Output the (X, Y) coordinate of the center of the cell containing the given text.  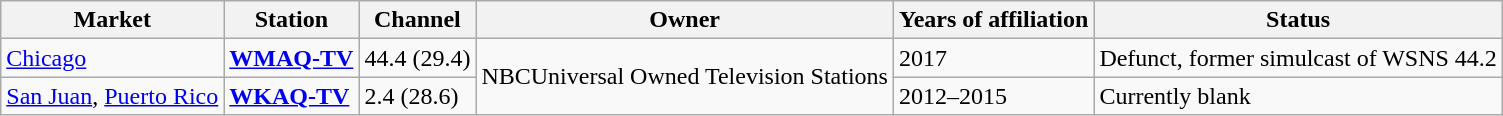
San Juan, Puerto Rico (112, 96)
Station (292, 20)
NBCUniversal Owned Television Stations (685, 77)
Channel (418, 20)
2017 (993, 58)
Years of affiliation (993, 20)
Status (1298, 20)
2.4 (28.6) (418, 96)
Chicago (112, 58)
2012–2015 (993, 96)
Owner (685, 20)
Defunct, former simulcast of WSNS 44.2 (1298, 58)
WMAQ-TV (292, 58)
Market (112, 20)
WKAQ-TV (292, 96)
Currently blank (1298, 96)
44.4 (29.4) (418, 58)
